Search for the cell housing the specified text and yield its (X, Y) center coordinate. 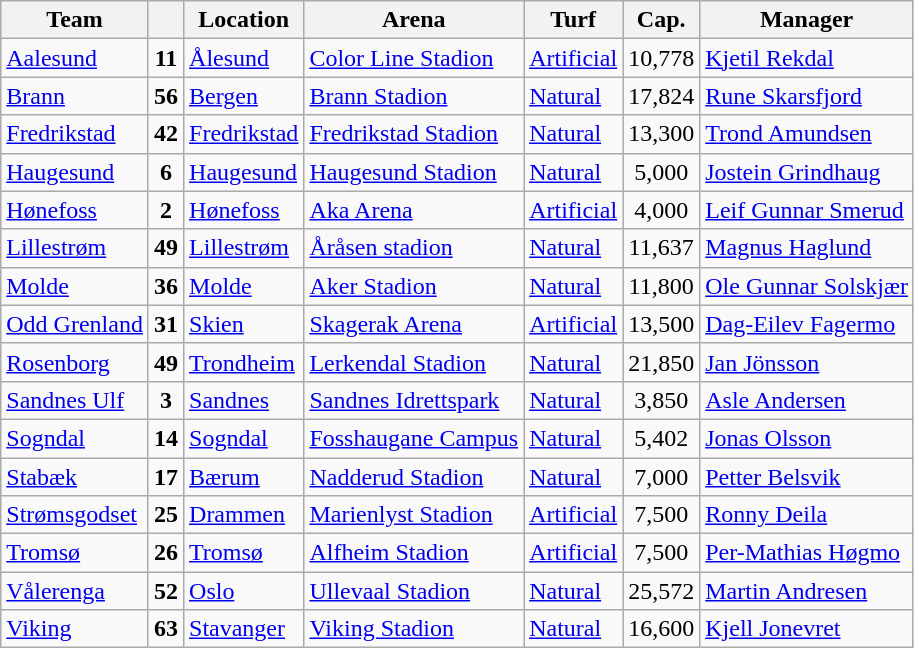
Brann (75, 96)
Lerkendal Stadion (414, 362)
Strømsgodset (75, 515)
Magnus Haglund (807, 248)
Rosenborg (75, 362)
Sandnes (244, 400)
Oslo (244, 591)
Jan Jönsson (807, 362)
63 (166, 629)
3 (166, 400)
Odd Grenland (75, 324)
14 (166, 438)
17,824 (662, 96)
52 (166, 591)
Leif Gunnar Smerud (807, 210)
Petter Belsvik (807, 477)
5,000 (662, 172)
16,600 (662, 629)
Asle Andersen (807, 400)
Sandnes Ulf (75, 400)
Ole Gunnar Solskjær (807, 286)
Drammen (244, 515)
Kjell Jonevret (807, 629)
Alfheim Stadion (414, 553)
Vålerenga (75, 591)
Fosshaugane Campus (414, 438)
Arena (414, 20)
Skagerak Arena (414, 324)
Cap. (662, 20)
13,300 (662, 134)
4,000 (662, 210)
Jostein Grindhaug (807, 172)
21,850 (662, 362)
26 (166, 553)
25,572 (662, 591)
Ålesund (244, 58)
10,778 (662, 58)
Sandnes Idrettspark (414, 400)
Ronny Deila (807, 515)
Turf (574, 20)
13,500 (662, 324)
Aker Stadion (414, 286)
Haugesund Stadion (414, 172)
Ullevaal Stadion (414, 591)
Skien (244, 324)
56 (166, 96)
6 (166, 172)
11,637 (662, 248)
Åråsen stadion (414, 248)
Rune Skarsfjord (807, 96)
Marienlyst Stadion (414, 515)
Bærum (244, 477)
Jonas Olsson (807, 438)
Trondheim (244, 362)
Color Line Stadion (414, 58)
Stabæk (75, 477)
42 (166, 134)
Bergen (244, 96)
Fredrikstad Stadion (414, 134)
36 (166, 286)
17 (166, 477)
Trond Amundsen (807, 134)
Dag-Eilev Fagermo (807, 324)
Nadderud Stadion (414, 477)
7,000 (662, 477)
Kjetil Rekdal (807, 58)
Aka Arena (414, 210)
25 (166, 515)
3,850 (662, 400)
Viking Stadion (414, 629)
Per-Mathias Høgmo (807, 553)
Brann Stadion (414, 96)
11,800 (662, 286)
Stavanger (244, 629)
Aalesund (75, 58)
Martin Andresen (807, 591)
31 (166, 324)
Location (244, 20)
Manager (807, 20)
Viking (75, 629)
11 (166, 58)
2 (166, 210)
Team (75, 20)
5,402 (662, 438)
